Provide the (X, Y) coordinate of the cell's center where the given text is located.  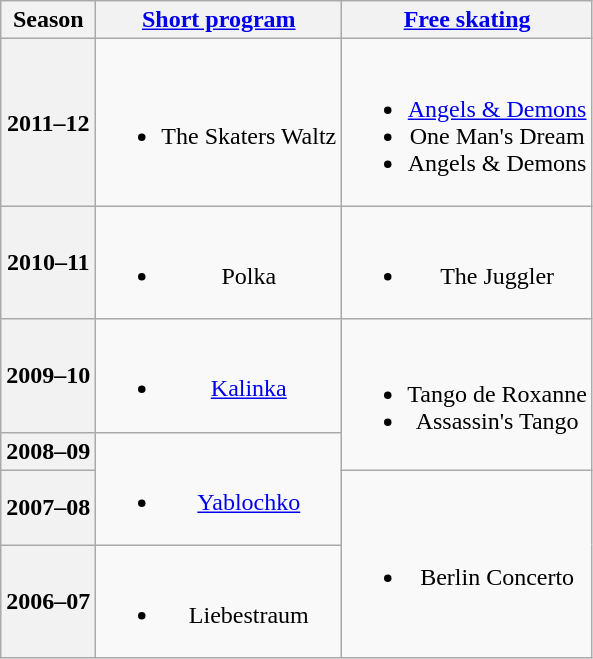
Polka (219, 262)
Angels & Demons One Man's Dream Angels & Demons (468, 122)
Kalinka (219, 376)
The Skaters Waltz (219, 122)
Tango de Roxanne Assassin's Tango (468, 394)
The Juggler (468, 262)
2010–11 (48, 262)
Season (48, 20)
2006–07 (48, 602)
Liebestraum (219, 602)
Short program (219, 20)
2008–09 (48, 451)
Free skating (468, 20)
2011–12 (48, 122)
Berlin Concerto (468, 564)
2007–08 (48, 508)
Yablochko (219, 488)
2009–10 (48, 376)
